From the cell containing the given text, extract its center point as (X, Y) coordinate. 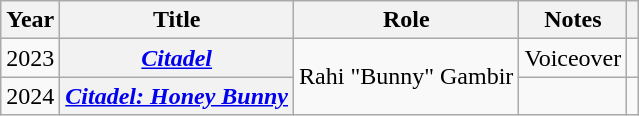
Citadel: Honey Bunny (177, 96)
Citadel (177, 58)
2023 (30, 58)
Role (406, 20)
Rahi "Bunny" Gambir (406, 77)
Year (30, 20)
Notes (573, 20)
Title (177, 20)
Voiceover (573, 58)
2024 (30, 96)
